Identify which cell holds the provided text, then report its [x, y] central coordinate. 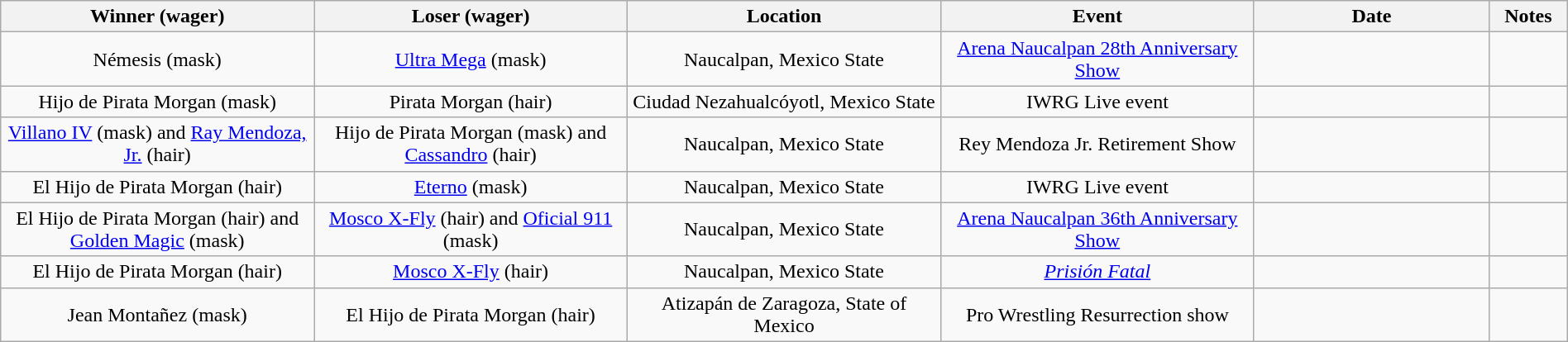
Pro Wrestling Resurrection show [1097, 314]
Villano IV (mask) and Ray Mendoza, Jr. (hair) [157, 144]
Winner (wager) [157, 17]
Mosco X-Fly (hair) and Oficial 911 (mask) [471, 230]
Jean Montañez (mask) [157, 314]
Némesis (mask) [157, 59]
El Hijo de Pirata Morgan (hair) and Golden Magic (mask) [157, 230]
Date [1371, 17]
Location [784, 17]
Notes [1528, 17]
Ultra Mega (mask) [471, 59]
Ciudad Nezahualcóyotl, Mexico State [784, 102]
Prisión Fatal [1097, 272]
Mosco X-Fly (hair) [471, 272]
Arena Naucalpan 36th Anniversary Show [1097, 230]
Eterno (mask) [471, 187]
Event [1097, 17]
Pirata Morgan (hair) [471, 102]
Hijo de Pirata Morgan (mask) and Cassandro (hair) [471, 144]
Atizapán de Zaragoza, State of Mexico [784, 314]
Rey Mendoza Jr. Retirement Show [1097, 144]
Arena Naucalpan 28th Anniversary Show [1097, 59]
Loser (wager) [471, 17]
Hijo de Pirata Morgan (mask) [157, 102]
